Scan for the cell matching the given text and deliver its [x, y] coordinate at center. 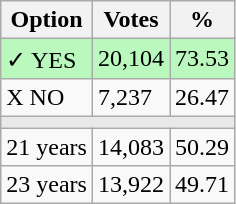
20,104 [130, 59]
Option [47, 20]
7,237 [130, 97]
13,922 [130, 185]
% [202, 20]
73.53 [202, 59]
26.47 [202, 97]
21 years [47, 147]
14,083 [130, 147]
49.71 [202, 185]
X NO [47, 97]
23 years [47, 185]
50.29 [202, 147]
Votes [130, 20]
✓ YES [47, 59]
